Search for the cell housing the specified text and yield its (x, y) center coordinate. 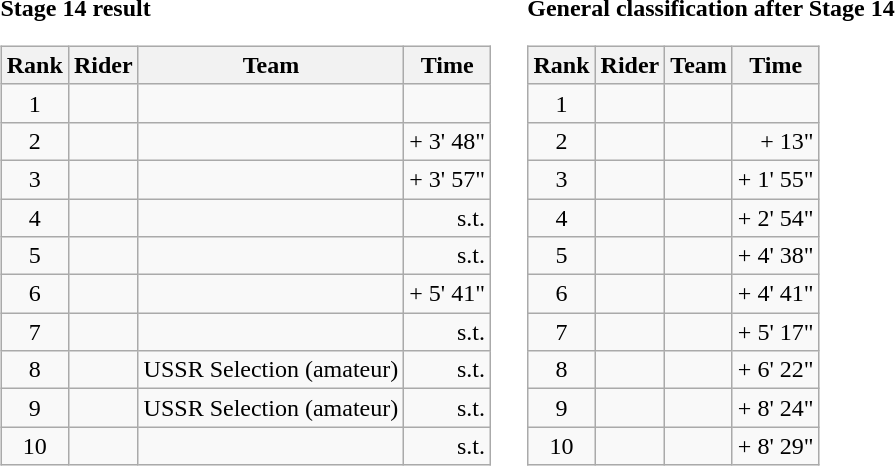
+ 8' 24" (776, 408)
+ 3' 57" (448, 179)
+ 3' 48" (448, 141)
+ 13" (776, 141)
+ 6' 22" (776, 370)
+ 1' 55" (776, 179)
+ 5' 17" (776, 332)
+ 5' 41" (448, 294)
+ 4' 41" (776, 294)
+ 4' 38" (776, 256)
+ 2' 54" (776, 217)
+ 8' 29" (776, 446)
